Provide the [X, Y] coordinate of the cell's center where the given text is located.  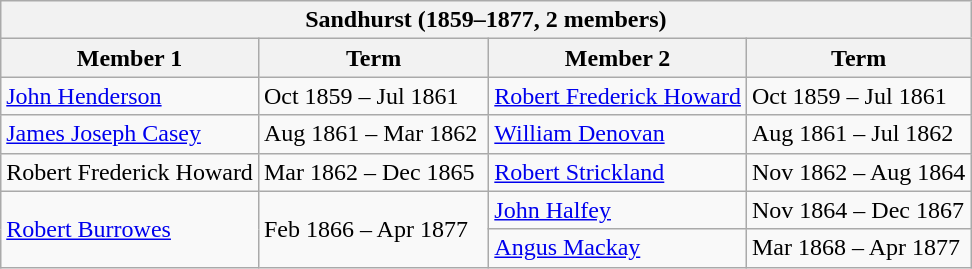
John Henderson [130, 96]
Nov 1862 – Aug 1864 [858, 172]
Feb 1866 – Apr 1877 [373, 229]
Mar 1862 – Dec 1865 [373, 172]
Mar 1868 – Apr 1877 [858, 248]
John Halfey [618, 210]
Member 2 [618, 58]
Aug 1861 – Jul 1862 [858, 134]
Member 1 [130, 58]
James Joseph Casey [130, 134]
Angus Mackay [618, 248]
Robert Burrowes [130, 229]
Aug 1861 – Mar 1862 [373, 134]
Nov 1864 – Dec 1867 [858, 210]
Sandhurst (1859–1877, 2 members) [486, 20]
William Denovan [618, 134]
Robert Strickland [618, 172]
